For the text-containing cell, return its midpoint in (X, Y) coordinate format. 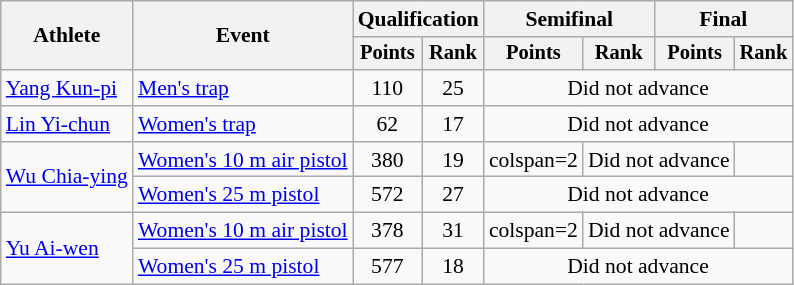
572 (388, 195)
Men's trap (243, 88)
17 (453, 124)
18 (453, 267)
Yu Ai-wen (67, 248)
31 (453, 231)
Semifinal (570, 19)
27 (453, 195)
25 (453, 88)
Yang Kun-pi (67, 88)
Final (724, 19)
Athlete (67, 36)
Women's trap (243, 124)
110 (388, 88)
378 (388, 231)
577 (388, 267)
Qualification (418, 19)
Wu Chia-ying (67, 178)
380 (388, 160)
62 (388, 124)
Event (243, 36)
Lin Yi-chun (67, 124)
19 (453, 160)
